Pinpoint the cell where the given text exists, returning its (X, Y) midpoint coordinate. 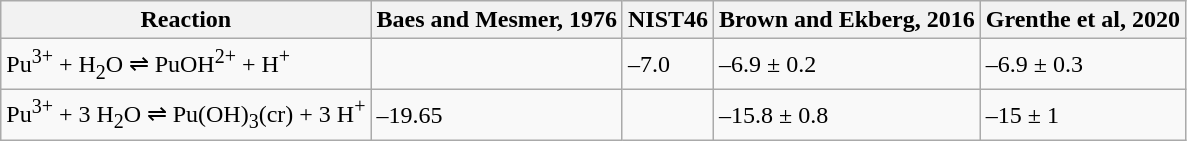
–6.9 ± 0.3 (1082, 64)
Baes and Mesmer, 1976 (497, 20)
–15 ± 1 (1082, 116)
–19.65 (497, 116)
Pu3+ + 3 H2O ⇌ Pu(OH)3(cr) + 3 H+ (186, 116)
Brown and Ekberg, 2016 (848, 20)
–15.8 ± 0.8 (848, 116)
Grenthe et al, 2020 (1082, 20)
–6.9 ± 0.2 (848, 64)
NIST46 (668, 20)
Pu3+ + H2O ⇌ PuOH2+ + H+ (186, 64)
Reaction (186, 20)
–7.0 (668, 64)
